For the text-containing cell, return its midpoint in (x, y) coordinate format. 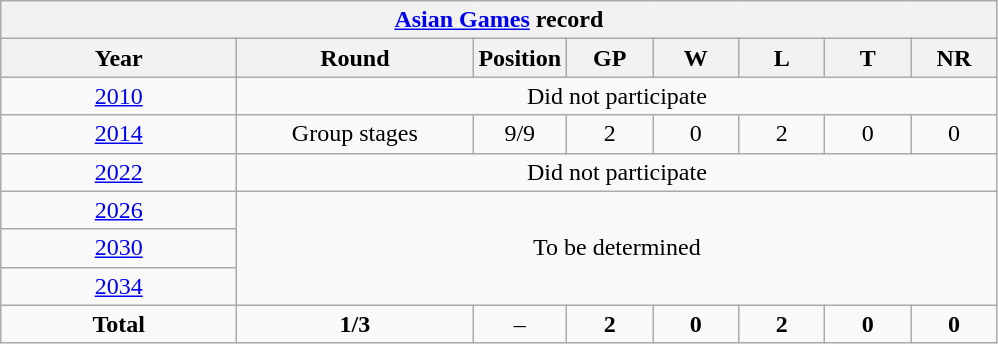
NR (954, 58)
2034 (119, 286)
Total (119, 324)
Round (355, 58)
L (782, 58)
– (520, 324)
Asian Games record (499, 20)
To be determined (617, 248)
9/9 (520, 134)
2010 (119, 96)
2030 (119, 248)
2026 (119, 210)
Year (119, 58)
Group stages (355, 134)
2022 (119, 172)
2014 (119, 134)
T (868, 58)
Position (520, 58)
GP (610, 58)
1/3 (355, 324)
W (696, 58)
